Extract the [x, y] coordinate from the center of the cell holding the provided text.  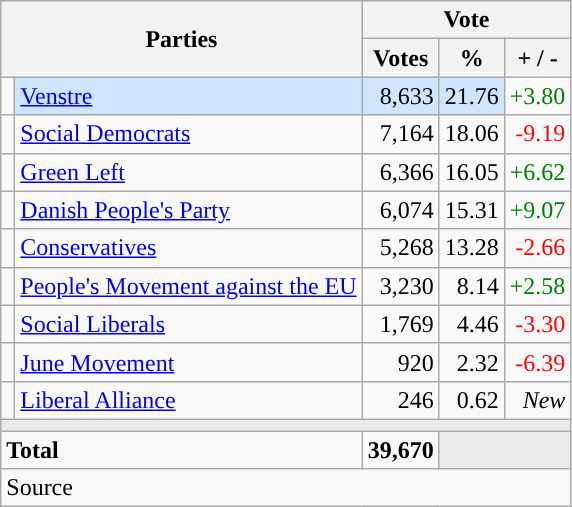
6,366 [400, 172]
+6.62 [538, 172]
-6.39 [538, 362]
0.62 [472, 400]
Source [286, 488]
1,769 [400, 324]
13.28 [472, 248]
Liberal Alliance [188, 400]
2.32 [472, 362]
Total [182, 449]
People's Movement against the EU [188, 286]
8,633 [400, 96]
16.05 [472, 172]
18.06 [472, 134]
4.46 [472, 324]
Parties [182, 39]
15.31 [472, 210]
+2.58 [538, 286]
8.14 [472, 286]
+9.07 [538, 210]
Venstre [188, 96]
246 [400, 400]
39,670 [400, 449]
7,164 [400, 134]
21.76 [472, 96]
New [538, 400]
3,230 [400, 286]
+3.80 [538, 96]
Votes [400, 58]
5,268 [400, 248]
June Movement [188, 362]
Social Liberals [188, 324]
-2.66 [538, 248]
-9.19 [538, 134]
+ / - [538, 58]
920 [400, 362]
Green Left [188, 172]
Conservatives [188, 248]
6,074 [400, 210]
Danish People's Party [188, 210]
% [472, 58]
Vote [466, 20]
-3.30 [538, 324]
Social Democrats [188, 134]
